Search for the cell housing the specified text and yield its [X, Y] center coordinate. 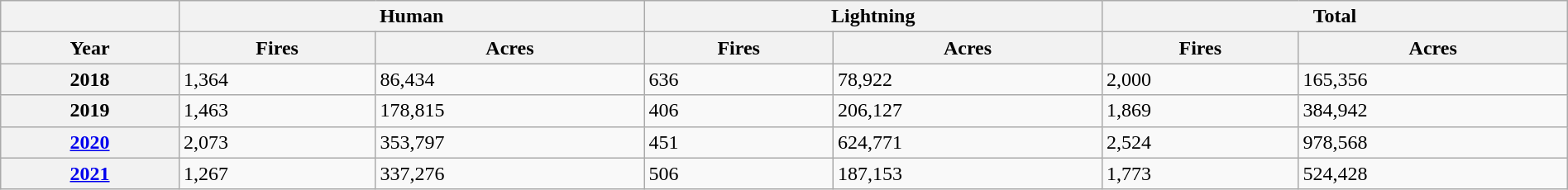
78,922 [968, 79]
1,463 [276, 111]
451 [739, 142]
2,073 [276, 142]
86,434 [509, 79]
1,364 [276, 79]
178,815 [509, 111]
1,267 [276, 173]
636 [739, 79]
Human [412, 17]
506 [739, 173]
406 [739, 111]
978,568 [1432, 142]
2,000 [1201, 79]
Lightning [873, 17]
2018 [90, 79]
1,869 [1201, 111]
Year [90, 48]
2021 [90, 173]
524,428 [1432, 173]
187,153 [968, 173]
2020 [90, 142]
165,356 [1432, 79]
1,773 [1201, 173]
384,942 [1432, 111]
337,276 [509, 173]
2019 [90, 111]
206,127 [968, 111]
353,797 [509, 142]
Total [1335, 17]
2,524 [1201, 142]
624,771 [968, 142]
